Find where the given text appears and provide that cell's center as [x, y] coordinate. 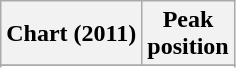
Peakposition [188, 34]
Chart (2011) [72, 34]
